Detect which cell encompasses the target text, then output its (x, y) center coordinate. 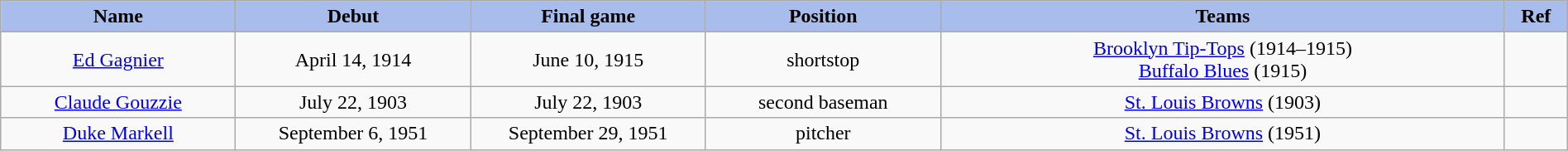
second baseman (823, 102)
September 6, 1951 (353, 134)
September 29, 1951 (588, 134)
Ed Gagnier (118, 60)
April 14, 1914 (353, 60)
Debut (353, 17)
pitcher (823, 134)
Claude Gouzzie (118, 102)
June 10, 1915 (588, 60)
St. Louis Browns (1951) (1222, 134)
Brooklyn Tip-Tops (1914–1915)Buffalo Blues (1915) (1222, 60)
Position (823, 17)
Final game (588, 17)
Ref (1536, 17)
St. Louis Browns (1903) (1222, 102)
Name (118, 17)
Duke Markell (118, 134)
shortstop (823, 60)
Teams (1222, 17)
